Output the [x, y] coordinate of the center of the cell containing the given text.  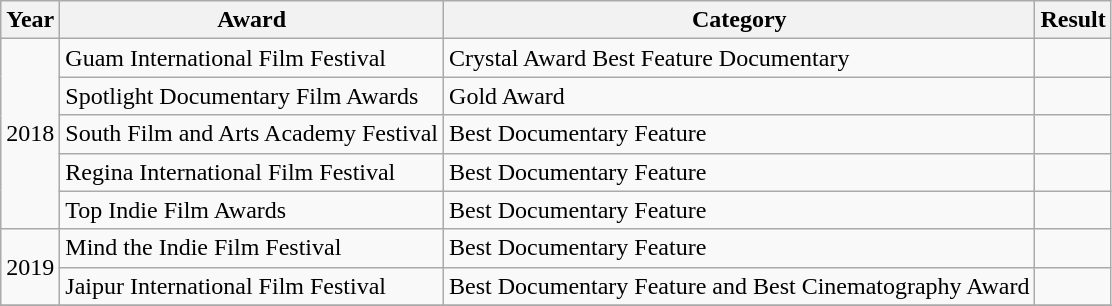
Category [740, 20]
Regina International Film Festival [252, 172]
2018 [30, 134]
South Film and Arts Academy Festival [252, 134]
Crystal Award Best Feature Documentary [740, 58]
Guam International Film Festival [252, 58]
Best Documentary Feature and Best Cinematography Award [740, 286]
Top Indie Film Awards [252, 210]
Jaipur International Film Festival [252, 286]
Award [252, 20]
Year [30, 20]
Spotlight Documentary Film Awards [252, 96]
Result [1073, 20]
2019 [30, 267]
Gold Award [740, 96]
Mind the Indie Film Festival [252, 248]
